Extract the (X, Y) coordinate from the center of the cell holding the provided text.  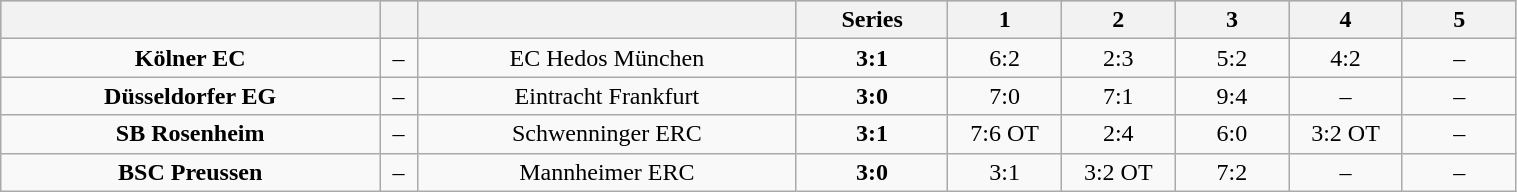
7:2 (1232, 172)
Eintracht Frankfurt (606, 96)
6:0 (1232, 134)
Schwenninger ERC (606, 134)
Düsseldorfer EG (190, 96)
EC Hedos München (606, 58)
7:6 OT (1005, 134)
SB Rosenheim (190, 134)
7:1 (1118, 96)
5 (1459, 20)
BSC Preussen (190, 172)
5:2 (1232, 58)
9:4 (1232, 96)
Kölner EC (190, 58)
3 (1232, 20)
4:2 (1346, 58)
1 (1005, 20)
4 (1346, 20)
Mannheimer ERC (606, 172)
2 (1118, 20)
6:2 (1005, 58)
Series (872, 20)
2:4 (1118, 134)
7:0 (1005, 96)
2:3 (1118, 58)
